Provide the (X, Y) coordinate of the cell's center where the given text is located.  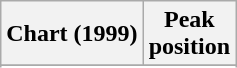
Chart (1999) (72, 34)
Peakposition (189, 34)
